Provide the [X, Y] coordinate of the cell's center where the given text is located.  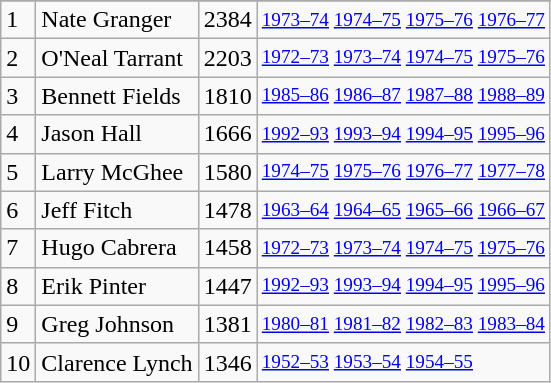
1381 [228, 324]
1458 [228, 248]
O'Neal Tarrant [117, 58]
Bennett Fields [117, 96]
1447 [228, 286]
2384 [228, 20]
Nate Granger [117, 20]
7 [18, 248]
1810 [228, 96]
1 [18, 20]
8 [18, 286]
1974–75 1975–76 1976–77 1977–78 [403, 172]
3 [18, 96]
1478 [228, 210]
1963–64 1964–65 1965–66 1966–67 [403, 210]
Jeff Fitch [117, 210]
1973–74 1974–75 1975–76 1976–77 [403, 20]
Erik Pinter [117, 286]
Jason Hall [117, 134]
2 [18, 58]
Clarence Lynch [117, 362]
4 [18, 134]
6 [18, 210]
10 [18, 362]
1580 [228, 172]
Greg Johnson [117, 324]
5 [18, 172]
1985–86 1986–87 1987–88 1988–89 [403, 96]
1952–53 1953–54 1954–55 [403, 362]
1666 [228, 134]
Larry McGhee [117, 172]
1346 [228, 362]
2203 [228, 58]
9 [18, 324]
1980–81 1981–82 1982–83 1983–84 [403, 324]
Hugo Cabrera [117, 248]
